From the cell containing the given text, extract its center point as [X, Y] coordinate. 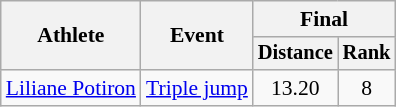
Distance [296, 54]
8 [367, 88]
Athlete [71, 36]
Liliane Potiron [71, 88]
Rank [367, 54]
Triple jump [197, 88]
Final [324, 19]
13.20 [296, 88]
Event [197, 36]
